Capture the cell that displays the provided text and extract its (X, Y) central coordinate. 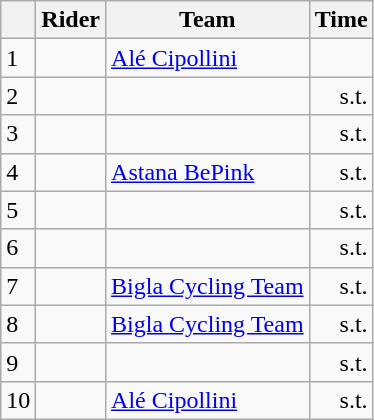
6 (18, 248)
3 (18, 134)
Rider (71, 20)
10 (18, 400)
9 (18, 362)
Time (341, 20)
5 (18, 210)
7 (18, 286)
2 (18, 96)
Team (208, 20)
4 (18, 172)
8 (18, 324)
1 (18, 58)
Astana BePink (208, 172)
